Provide the (x, y) coordinate of the cell's center where the given text is located.  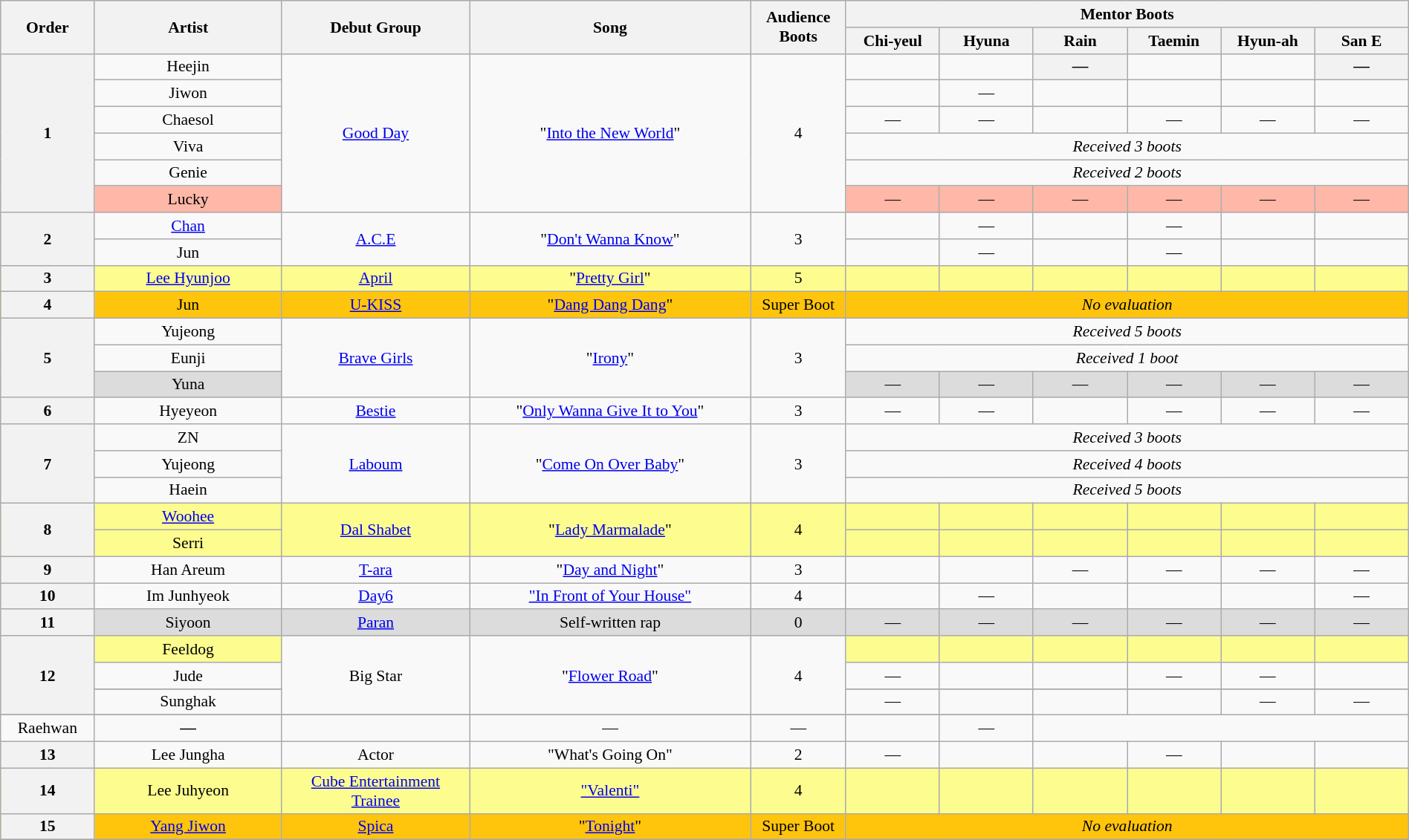
Rain (1080, 41)
Day6 (375, 596)
U-KISS (375, 305)
"Tonight" (611, 827)
Good Day (375, 133)
15 (48, 827)
7 (48, 463)
0 (798, 623)
A.C.E (375, 239)
9 (48, 570)
Debut Group (375, 27)
"Dang Dang Dang" (611, 305)
Yuna (188, 385)
Order (48, 27)
Received 1 boot (1127, 358)
Feeldog (188, 649)
"Only Wanna Give It to You" (611, 411)
Bestie (375, 411)
"Into the New World" (611, 133)
6 (48, 411)
Chi-yeul (893, 41)
"Pretty Girl" (611, 279)
Sunghak (188, 702)
Yang Jiwon (188, 827)
Lucky (188, 200)
Laboum (375, 463)
Artist (188, 27)
Actor (375, 755)
Genie (188, 173)
Woohee (188, 517)
Heejin (188, 67)
Big Star (375, 676)
April (375, 279)
Received 2 boots (1127, 173)
12 (48, 676)
14 (48, 790)
11 (48, 623)
10 (48, 596)
"Don't Wanna Know" (611, 239)
1 (48, 133)
Chaesol (188, 120)
Spica (375, 827)
Jiwon (188, 94)
"Come On Over Baby" (611, 463)
Jude (188, 676)
Hyuna (986, 41)
Haein (188, 490)
Chan (188, 226)
Audience Boots (798, 27)
Lee Juhyeon (188, 790)
Han Areum (188, 570)
Cube Entertainment Trainee (375, 790)
13 (48, 755)
"Day and Night" (611, 570)
Mentor Boots (1127, 14)
Self-written rap (611, 623)
8 (48, 530)
Hyun-ah (1268, 41)
Siyoon (188, 623)
Im Junhyeok (188, 596)
Taemin (1174, 41)
Song (611, 27)
Received 4 boots (1127, 464)
Raehwan (48, 729)
Dal Shabet (375, 530)
Eunji (188, 358)
San E (1361, 41)
"Valenti" (611, 790)
"Flower Road" (611, 676)
Serri (188, 544)
Viva (188, 146)
Brave Girls (375, 358)
Hyeyeon (188, 411)
ZN (188, 437)
Paran (375, 623)
"What's Going On" (611, 755)
"In Front of Your House" (611, 596)
"Irony" (611, 358)
Lee Hyunjoo (188, 279)
Lee Jungha (188, 755)
T-ara (375, 570)
"Lady Marmalade" (611, 530)
